Search for the cell housing the specified text and yield its [X, Y] center coordinate. 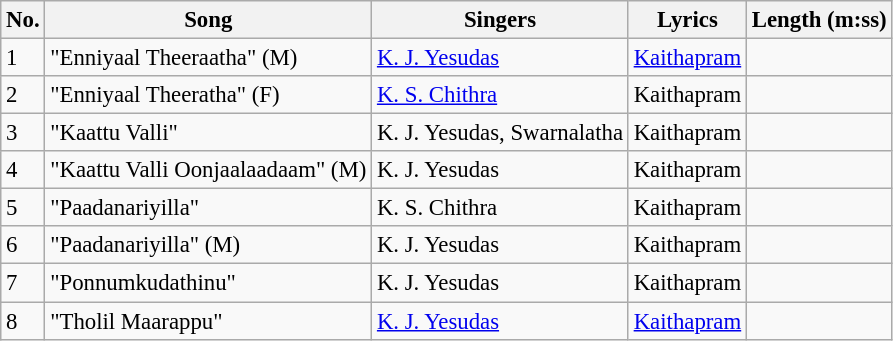
"Enniyaal Theeraatha" (M) [208, 58]
K. J. Yesudas, Swarnalatha [500, 133]
3 [23, 133]
"Tholil Maarappu" [208, 321]
Song [208, 20]
4 [23, 170]
7 [23, 283]
5 [23, 208]
Singers [500, 20]
Lyrics [687, 20]
8 [23, 321]
2 [23, 95]
Length (m:ss) [820, 20]
1 [23, 58]
"Enniyaal Theeratha" (F) [208, 95]
"Paadanariyilla" (M) [208, 245]
"Kaattu Valli Oonjaalaadaam" (M) [208, 170]
"Ponnumkudathinu" [208, 283]
6 [23, 245]
No. [23, 20]
"Paadanariyilla" [208, 208]
"Kaattu Valli" [208, 133]
